For the text-containing cell, return its midpoint in (X, Y) coordinate format. 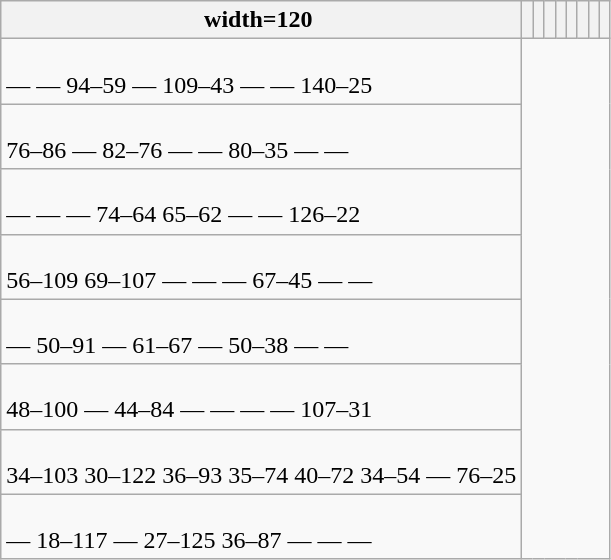
— — — 74–64 65–62 — — 126–22 (262, 202)
— 50–91 — 61–67 — 50–38 — — (262, 332)
76–86 — 82–76 — — 80–35 — — (262, 136)
48–100 — 44–84 — — — — 107–31 (262, 396)
— — 94–59 — 109–43 — — 140–25 (262, 72)
width=120 (262, 20)
— 18–117 — 27–125 36–87 — — — (262, 526)
34–103 30–122 36–93 35–74 40–72 34–54 — 76–25 (262, 462)
56–109 69–107 — — — 67–45 — — (262, 266)
